Find where the given text appears and provide that cell's center as [x, y] coordinate. 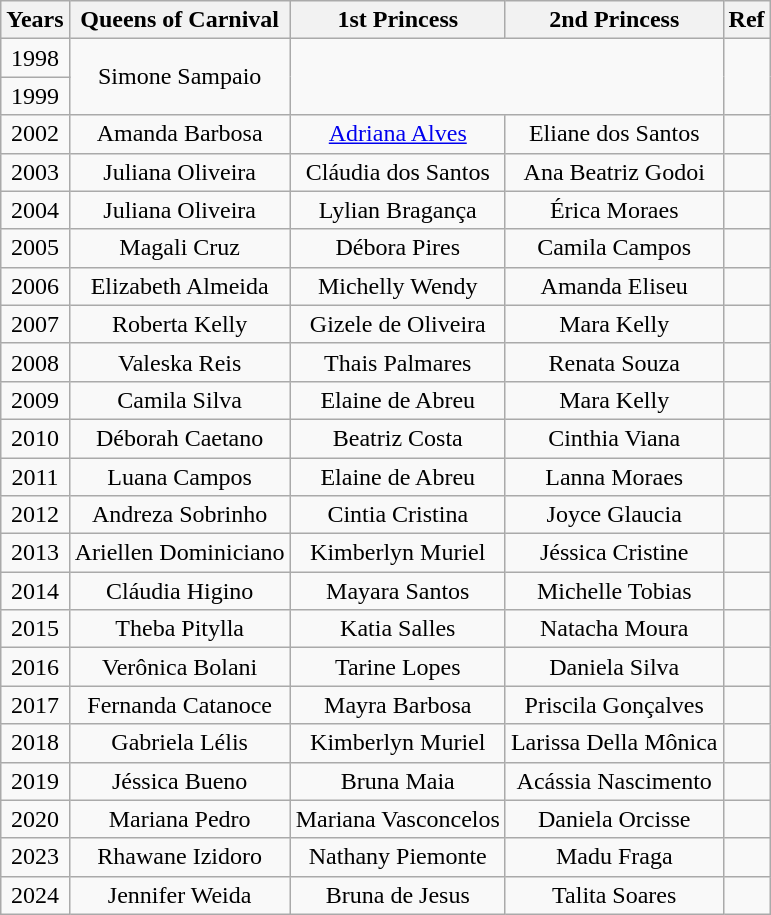
2005 [35, 248]
Valeska Reis [180, 362]
Michelle Tobias [614, 591]
Fernanda Catanoce [180, 705]
2011 [35, 477]
Jéssica Cristine [614, 553]
Joyce Glaucia [614, 515]
Roberta Kelly [180, 324]
Theba Pitylla [180, 629]
Larissa Della Mônica [614, 743]
Acássia Nascimento [614, 781]
Katia Salles [398, 629]
Elizabeth Almeida [180, 286]
Queens of Carnival [180, 20]
Ariellen Dominiciano [180, 553]
Lylian Bragança [398, 210]
Ref [746, 20]
Magali Cruz [180, 248]
2010 [35, 438]
2019 [35, 781]
1998 [35, 58]
1st Princess [398, 20]
Luana Campos [180, 477]
Amanda Eliseu [614, 286]
2007 [35, 324]
Michelly Wendy [398, 286]
Lanna Moraes [614, 477]
Déborah Caetano [180, 438]
2018 [35, 743]
Priscila Gonçalves [614, 705]
Eliane dos Santos [614, 134]
Bruna de Jesus [398, 895]
Camila Silva [180, 400]
Mariana Vasconcelos [398, 819]
2016 [35, 667]
Camila Campos [614, 248]
2009 [35, 400]
Amanda Barbosa [180, 134]
Ana Beatriz Godoi [614, 172]
Jéssica Bueno [180, 781]
Bruna Maia [398, 781]
Adriana Alves [398, 134]
2023 [35, 857]
Beatriz Costa [398, 438]
2020 [35, 819]
2017 [35, 705]
Gizele de Oliveira [398, 324]
2003 [35, 172]
2004 [35, 210]
Daniela Orcisse [614, 819]
Gabriela Lélis [180, 743]
Simone Sampaio [180, 77]
Cintia Cristina [398, 515]
2002 [35, 134]
2nd Princess [614, 20]
2006 [35, 286]
Verônica Bolani [180, 667]
Débora Pires [398, 248]
Renata Souza [614, 362]
Nathany Piemonte [398, 857]
Thais Palmares [398, 362]
Mariana Pedro [180, 819]
Jennifer Weida [180, 895]
Talita Soares [614, 895]
Mayara Santos [398, 591]
2024 [35, 895]
2013 [35, 553]
Cinthia Viana [614, 438]
2014 [35, 591]
1999 [35, 96]
2012 [35, 515]
Cláudia Higino [180, 591]
Natacha Moura [614, 629]
Cláudia dos Santos [398, 172]
Madu Fraga [614, 857]
Years [35, 20]
Daniela Silva [614, 667]
Érica Moraes [614, 210]
Andreza Sobrinho [180, 515]
2015 [35, 629]
Tarine Lopes [398, 667]
Mayra Barbosa [398, 705]
Rhawane Izidoro [180, 857]
2008 [35, 362]
